Detect which cell encompasses the target text, then output its (x, y) center coordinate. 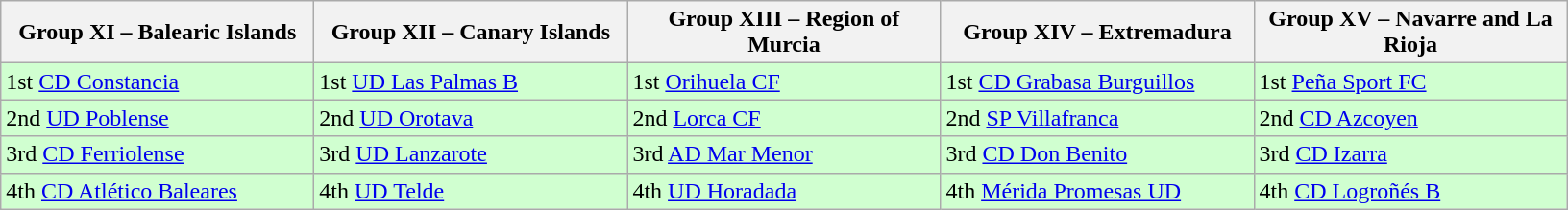
4th UD Horadada (784, 191)
Group XIV – Extremadura (1097, 33)
3rd CD Don Benito (1097, 154)
3rd AD Mar Menor (784, 154)
4th Mérida Promesas UD (1097, 191)
1st CD Grabasa Burguillos (1097, 82)
2nd SP Villafranca (1097, 118)
Group XV – Navarre and La Rioja (1410, 33)
Group XIII – Region of Murcia (784, 33)
3rd UD Lanzarote (471, 154)
2nd UD Orotava (471, 118)
Group XI – Balearic Islands (158, 33)
3rd CD Izarra (1410, 154)
2nd CD Azcoyen (1410, 118)
2nd UD Poblense (158, 118)
1st CD Constancia (158, 82)
4th CD Atlético Baleares (158, 191)
4th CD Logroñés B (1410, 191)
2nd Lorca CF (784, 118)
1st UD Las Palmas B (471, 82)
3rd CD Ferriolense (158, 154)
1st Orihuela CF (784, 82)
1st Peña Sport FC (1410, 82)
Group XII – Canary Islands (471, 33)
4th UD Telde (471, 191)
